Output the [x, y] coordinate of the center of the cell containing the given text.  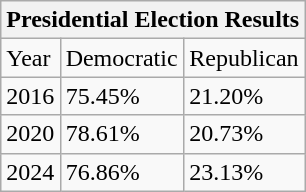
21.20% [244, 96]
75.45% [122, 96]
2016 [30, 96]
20.73% [244, 134]
Year [30, 58]
Presidential Election Results [153, 20]
Republican [244, 58]
2024 [30, 172]
23.13% [244, 172]
Democratic [122, 58]
76.86% [122, 172]
2020 [30, 134]
78.61% [122, 134]
